Output the [X, Y] coordinate of the center of the cell containing the given text.  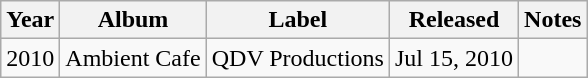
2010 [30, 58]
Released [454, 20]
Label [298, 20]
Year [30, 20]
Notes [553, 20]
Jul 15, 2010 [454, 58]
Ambient Cafe [133, 58]
QDV Productions [298, 58]
Album [133, 20]
